Provide the [X, Y] coordinate of the cell's center where the given text is located.  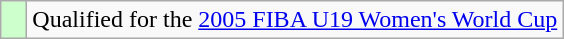
Qualified for the 2005 FIBA U19 Women's World Cup [295, 20]
